Search for the cell housing the specified text and yield its (x, y) center coordinate. 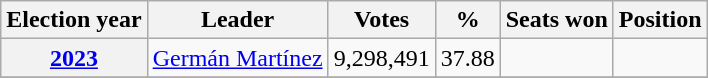
9,298,491 (382, 58)
Election year (74, 20)
Position (660, 20)
Votes (382, 20)
Seats won (556, 20)
Leader (238, 20)
% (468, 20)
37.88 (468, 58)
2023 (74, 58)
Germán Martínez (238, 58)
